Identify which cell holds the provided text, then report its (x, y) central coordinate. 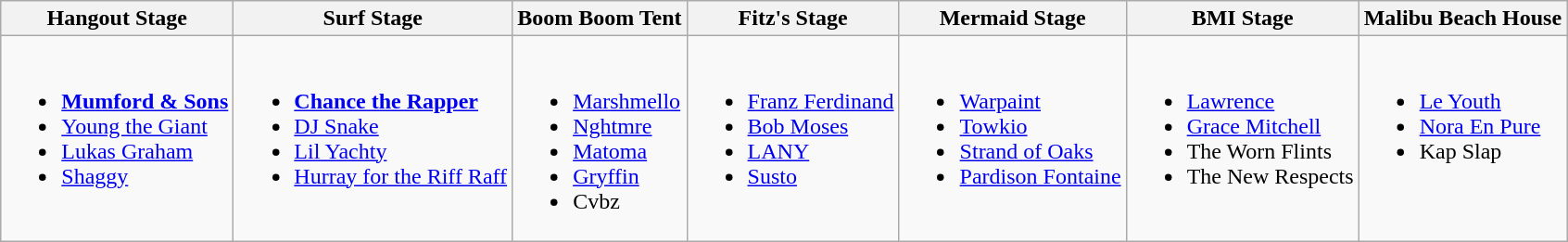
BMI Stage (1242, 19)
Le YouthNora En PureKap Slap (1462, 139)
MarshmelloNghtmreMatomaGryffinCvbz (600, 139)
Hangout Stage (117, 19)
WarpaintTowkioStrand of OaksPardison Fontaine (1012, 139)
Franz FerdinandBob MosesLANYSusto (793, 139)
Fitz's Stage (793, 19)
Mumford & SonsYoung the GiantLukas GrahamShaggy (117, 139)
Mermaid Stage (1012, 19)
Boom Boom Tent (600, 19)
Surf Stage (373, 19)
Malibu Beach House (1462, 19)
LawrenceGrace MitchellThe Worn FlintsThe New Respects (1242, 139)
Chance the RapperDJ SnakeLil YachtyHurray for the Riff Raff (373, 139)
